Scan for the cell matching the given text and deliver its (x, y) coordinate at center. 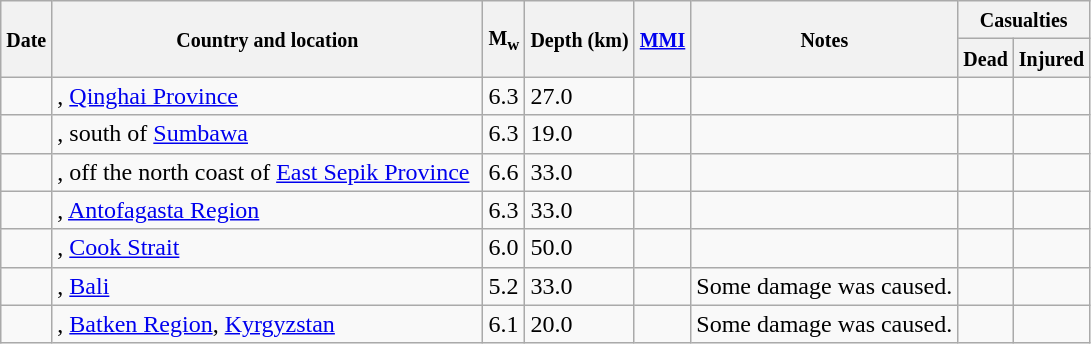
Dead (986, 58)
Date (26, 39)
6.0 (504, 248)
19.0 (580, 134)
MMI (662, 39)
Mw (504, 39)
Country and location (268, 39)
Notes (824, 39)
5.2 (504, 286)
Casualties (1024, 20)
6.6 (504, 172)
, Antofagasta Region (268, 210)
Depth (km) (580, 39)
50.0 (580, 248)
6.1 (504, 324)
, south of Sumbawa (268, 134)
, Cook Strait (268, 248)
, Qinghai Province (268, 96)
, Bali (268, 286)
Injured (1051, 58)
, Batken Region, Kyrgyzstan (268, 324)
20.0 (580, 324)
, off the north coast of East Sepik Province (268, 172)
27.0 (580, 96)
